Extract the (x, y) coordinate from the center of the cell holding the provided text.  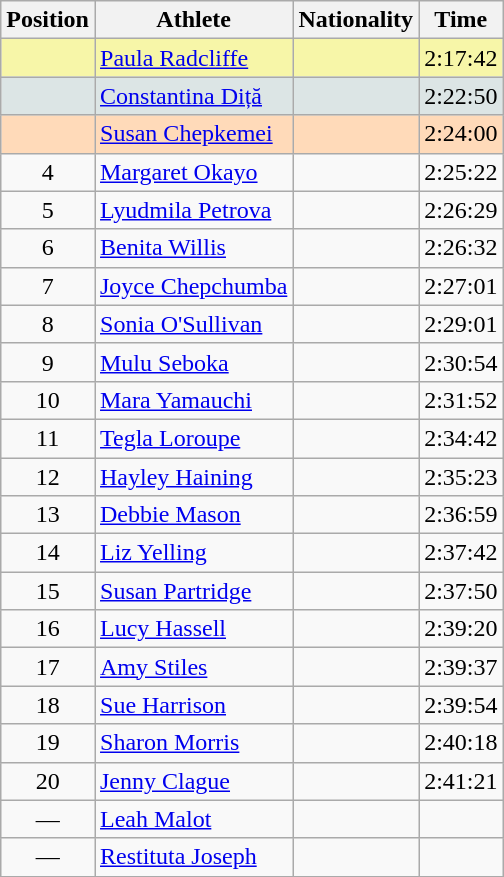
Amy Stiles (193, 667)
2:29:01 (461, 324)
Sharon Morris (193, 743)
Susan Chepkemei (193, 134)
Tegla Loroupe (193, 438)
5 (48, 210)
7 (48, 286)
2:41:21 (461, 781)
2:25:22 (461, 172)
Sue Harrison (193, 705)
10 (48, 400)
12 (48, 477)
17 (48, 667)
Lucy Hassell (193, 629)
Benita Willis (193, 248)
2:39:20 (461, 629)
4 (48, 172)
2:34:42 (461, 438)
Time (461, 20)
15 (48, 591)
2:30:54 (461, 362)
2:27:01 (461, 286)
Liz Yelling (193, 553)
Athlete (193, 20)
Mara Yamauchi (193, 400)
14 (48, 553)
Joyce Chepchumba (193, 286)
Margaret Okayo (193, 172)
2:40:18 (461, 743)
2:39:54 (461, 705)
2:35:23 (461, 477)
Mulu Seboka (193, 362)
2:24:00 (461, 134)
Sonia O'Sullivan (193, 324)
Lyudmila Petrova (193, 210)
2:39:37 (461, 667)
2:37:50 (461, 591)
8 (48, 324)
Nationality (356, 20)
16 (48, 629)
Jenny Clague (193, 781)
6 (48, 248)
2:31:52 (461, 400)
2:37:42 (461, 553)
18 (48, 705)
2:26:32 (461, 248)
20 (48, 781)
Hayley Haining (193, 477)
Susan Partridge (193, 591)
9 (48, 362)
13 (48, 515)
Leah Malot (193, 819)
11 (48, 438)
Position (48, 20)
19 (48, 743)
Restituta Joseph (193, 857)
2:26:29 (461, 210)
2:17:42 (461, 58)
Paula Radcliffe (193, 58)
Constantina Diță (193, 96)
2:36:59 (461, 515)
Debbie Mason (193, 515)
2:22:50 (461, 96)
